Locate the cell with the specified text and output its [x, y] center coordinate. 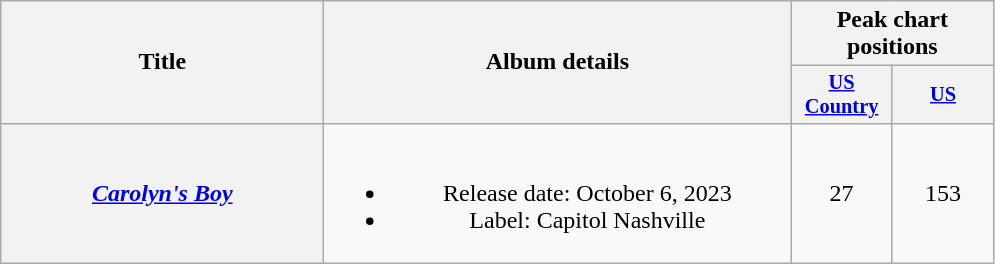
153 [942, 193]
Title [162, 62]
US [942, 95]
US Country [842, 95]
Album details [558, 62]
Release date: October 6, 2023Label: Capitol Nashville [558, 193]
Peak chart positions [892, 34]
27 [842, 193]
Carolyn's Boy [162, 193]
